From the cell containing the given text, extract its center point as (x, y) coordinate. 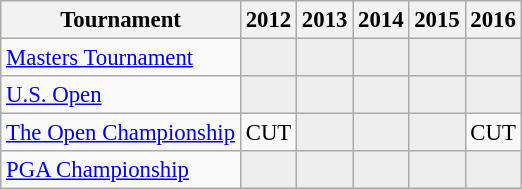
2016 (493, 20)
U.S. Open (121, 95)
Masters Tournament (121, 58)
The Open Championship (121, 133)
2015 (437, 20)
Tournament (121, 20)
2012 (268, 20)
2013 (325, 20)
2014 (381, 20)
PGA Championship (121, 170)
